Pinpoint the cell where the given text exists, returning its [X, Y] midpoint coordinate. 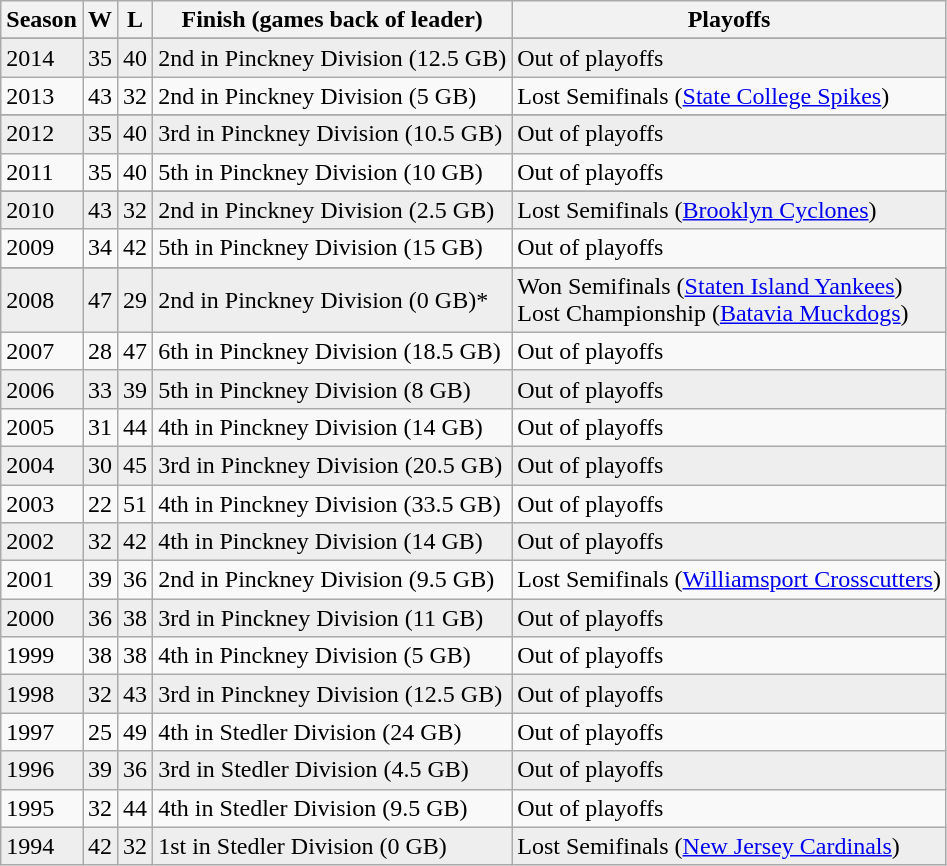
3rd in Pinckney Division (12.5 GB) [332, 694]
25 [100, 732]
5th in Pinckney Division (15 GB) [332, 248]
5th in Pinckney Division (10 GB) [332, 172]
4th in Pinckney Division (5 GB) [332, 656]
Playoffs [730, 20]
2nd in Pinckney Division (12.5 GB) [332, 58]
2nd in Pinckney Division (9.5 GB) [332, 580]
6th in Pinckney Division (18.5 GB) [332, 351]
30 [100, 465]
4th in Pinckney Division (33.5 GB) [332, 503]
3rd in Pinckney Division (11 GB) [332, 618]
1994 [42, 846]
3rd in Pinckney Division (20.5 GB) [332, 465]
Lost Semifinals (Brooklyn Cyclones) [730, 210]
22 [100, 503]
1997 [42, 732]
Lost Semifinals (New Jersey Cardinals) [730, 846]
2014 [42, 58]
29 [136, 300]
1999 [42, 656]
1st in Stedler Division (0 GB) [332, 846]
L [136, 20]
2nd in Pinckney Division (0 GB)* [332, 300]
33 [100, 389]
2007 [42, 351]
4th in Stedler Division (9.5 GB) [332, 808]
2010 [42, 210]
2013 [42, 96]
34 [100, 248]
1996 [42, 770]
1995 [42, 808]
Lost Semifinals (Williamsport Crosscutters) [730, 580]
Won Semifinals (Staten Island Yankees)Lost Championship (Batavia Muckdogs) [730, 300]
2000 [42, 618]
2011 [42, 172]
2009 [42, 248]
W [100, 20]
5th in Pinckney Division (8 GB) [332, 389]
4th in Stedler Division (24 GB) [332, 732]
Season [42, 20]
2003 [42, 503]
Lost Semifinals (State College Spikes) [730, 96]
3rd in Pinckney Division (10.5 GB) [332, 134]
2005 [42, 427]
Finish (games back of leader) [332, 20]
2008 [42, 300]
28 [100, 351]
49 [136, 732]
45 [136, 465]
1998 [42, 694]
3rd in Stedler Division (4.5 GB) [332, 770]
2001 [42, 580]
51 [136, 503]
2004 [42, 465]
2006 [42, 389]
2nd in Pinckney Division (5 GB) [332, 96]
2nd in Pinckney Division (2.5 GB) [332, 210]
31 [100, 427]
2012 [42, 134]
2002 [42, 542]
